Output the [x, y] coordinate of the center of the cell containing the given text.  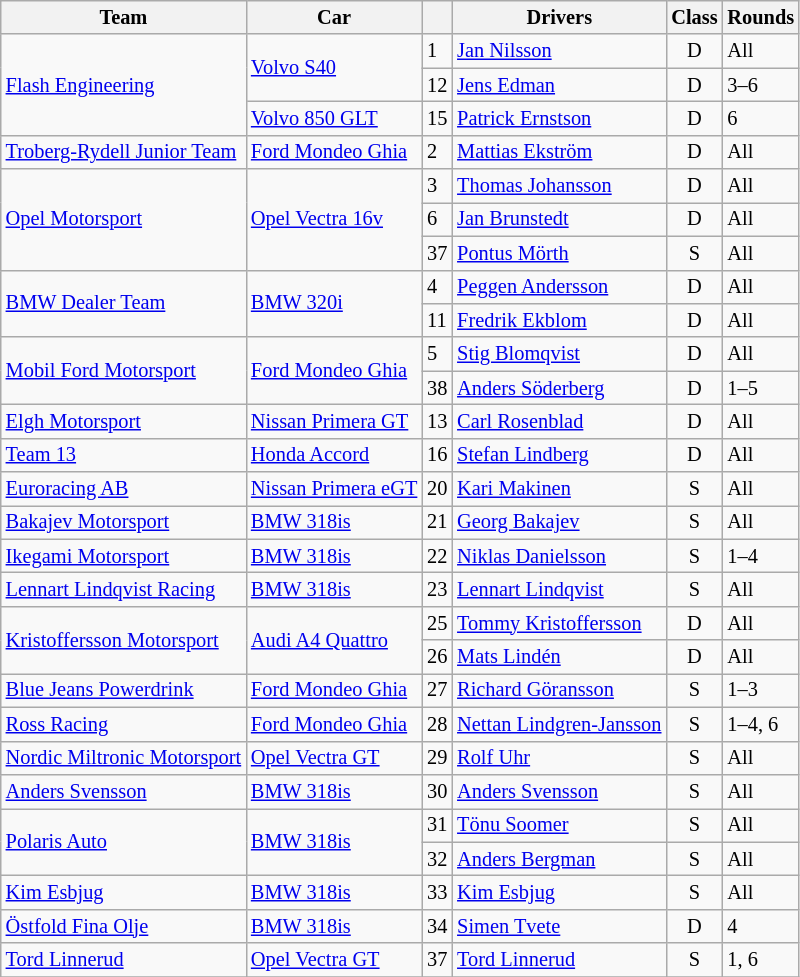
Anders Bergman [559, 859]
Fredrik Ekblom [559, 320]
3–6 [760, 85]
Kristoffersson Motorsport [124, 640]
Car [334, 17]
15 [437, 118]
Opel Motorsport [124, 220]
Volvo S40 [334, 68]
32 [437, 859]
Volvo 850 GLT [334, 118]
Peggen Andersson [559, 287]
34 [437, 926]
2 [437, 152]
20 [437, 489]
Thomas Johansson [559, 186]
Östfold Fina Olje [124, 926]
30 [437, 791]
Class [694, 17]
Opel Vectra 16v [334, 220]
1–4, 6 [760, 724]
Polaris Auto [124, 842]
25 [437, 623]
Rolf Uhr [559, 758]
Jan Brunstedt [559, 219]
Team 13 [124, 455]
3 [437, 186]
Ross Racing [124, 724]
Nordic Miltronic Motorsport [124, 758]
1–4 [760, 556]
Stefan Lindberg [559, 455]
1–5 [760, 388]
Flash Engineering [124, 84]
16 [437, 455]
31 [437, 825]
11 [437, 320]
Richard Göransson [559, 690]
Euroracing AB [124, 489]
Mobil Ford Motorsport [124, 370]
29 [437, 758]
Nettan Lindgren-Jansson [559, 724]
Nissan Primera eGT [334, 489]
Honda Accord [334, 455]
Elgh Motorsport [124, 421]
Audi A4 Quattro [334, 640]
Lennart Lindqvist [559, 589]
Nissan Primera GT [334, 421]
Mats Lindén [559, 657]
5 [437, 354]
BMW Dealer Team [124, 304]
Mattias Ekström [559, 152]
Team [124, 17]
22 [437, 556]
Rounds [760, 17]
28 [437, 724]
Tommy Kristoffersson [559, 623]
1 [437, 51]
27 [437, 690]
13 [437, 421]
BMW 320i [334, 304]
Lennart Lindqvist Racing [124, 589]
1, 6 [760, 960]
Blue Jeans Powerdrink [124, 690]
1–3 [760, 690]
Anders Söderberg [559, 388]
Patrick Ernstson [559, 118]
Georg Bakajev [559, 522]
Stig Blomqvist [559, 354]
Jan Nilsson [559, 51]
Pontus Mörth [559, 253]
Jens Edman [559, 85]
21 [437, 522]
Ikegami Motorsport [124, 556]
33 [437, 892]
Troberg-Rydell Junior Team [124, 152]
23 [437, 589]
12 [437, 85]
Carl Rosenblad [559, 421]
26 [437, 657]
Kari Makinen [559, 489]
Tönu Soomer [559, 825]
Niklas Danielsson [559, 556]
38 [437, 388]
Bakajev Motorsport [124, 522]
Simen Tvete [559, 926]
Drivers [559, 17]
